Find where the given text appears and provide that cell's center as (X, Y) coordinate. 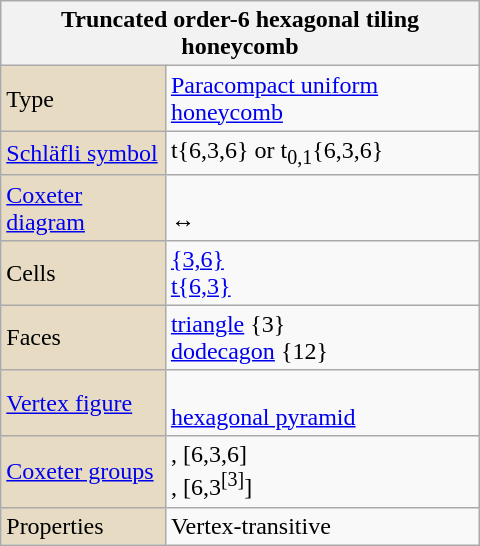
Faces (84, 338)
Vertex-transitive (322, 526)
Truncated order-6 hexagonal tiling honeycomb (240, 34)
Coxeter diagram (84, 208)
Cells (84, 272)
Vertex figure (84, 402)
triangle {3}dodecagon {12} (322, 338)
, [6,3,6], [6,3[3]] (322, 471)
Paracompact uniform honeycomb (322, 98)
Coxeter groups (84, 471)
t{6,3,6} or t0,1{6,3,6} (322, 153)
↔ (322, 208)
Type (84, 98)
Schläfli symbol (84, 153)
{3,6} t{6,3} (322, 272)
Properties (84, 526)
hexagonal pyramid (322, 402)
